Determine the [x, y] coordinate at the center of the cell enclosing the given text.  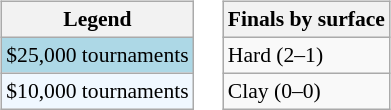
Hard (2–1) [306, 55]
Clay (0–0) [306, 91]
$10,000 tournaments [97, 91]
$25,000 tournaments [97, 55]
Finals by surface [306, 20]
Legend [97, 20]
